Return (x, y) of the center of cell containing provided text 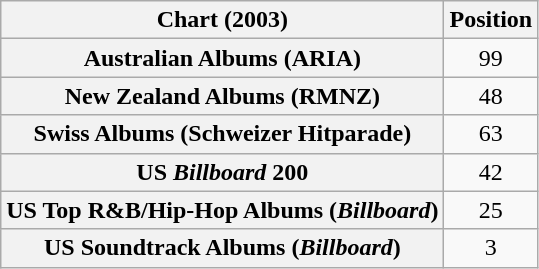
Position (491, 20)
New Zealand Albums (RMNZ) (222, 96)
Chart (2003) (222, 20)
US Soundtrack Albums (Billboard) (222, 248)
63 (491, 134)
99 (491, 58)
3 (491, 248)
48 (491, 96)
US Top R&B/Hip-Hop Albums (Billboard) (222, 210)
42 (491, 172)
Australian Albums (ARIA) (222, 58)
Swiss Albums (Schweizer Hitparade) (222, 134)
US Billboard 200 (222, 172)
25 (491, 210)
